For the text-containing cell, return its midpoint in [x, y] coordinate format. 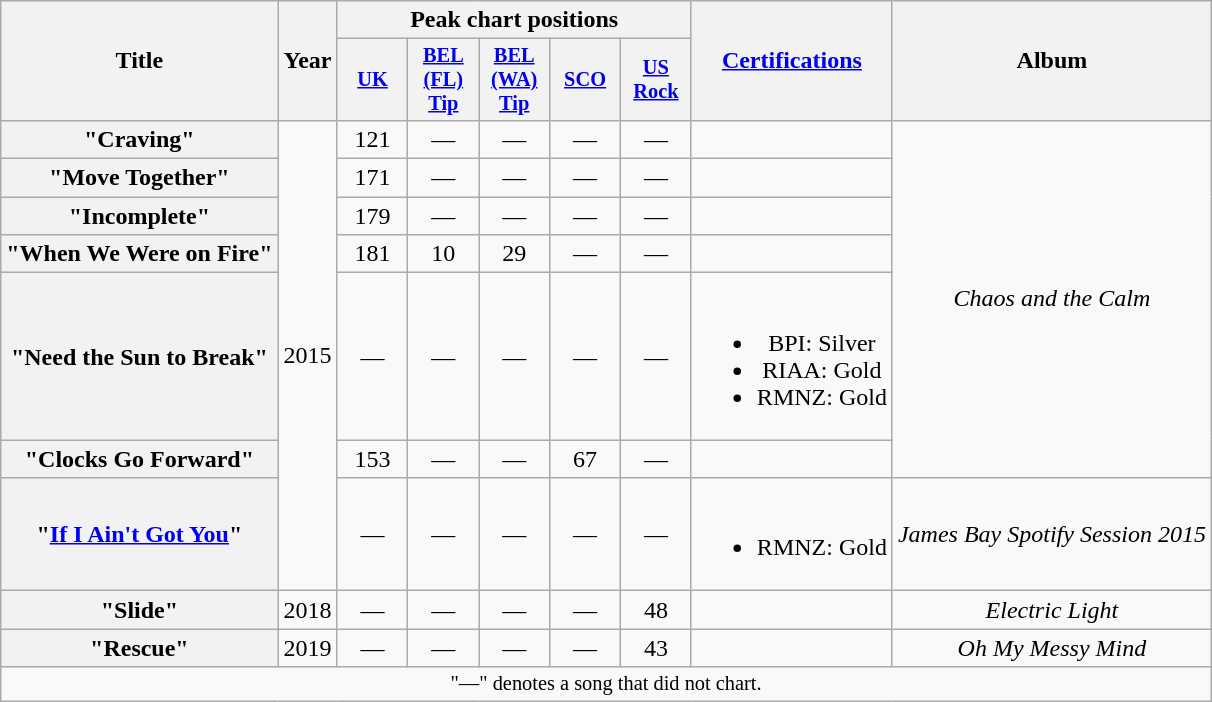
Title [140, 61]
"Move Together" [140, 178]
BEL(WA)Tip [514, 80]
UK [372, 80]
Peak chart positions [514, 20]
2018 [308, 610]
67 [586, 459]
"Craving" [140, 139]
"Slide" [140, 610]
10 [444, 254]
Certifications [792, 61]
James Bay Spotify Session 2015 [1052, 534]
Electric Light [1052, 610]
43 [656, 648]
BPI: SilverRIAA: GoldRMNZ: Gold [792, 356]
"If I Ain't Got You" [140, 534]
Year [308, 61]
SCO [586, 80]
"Need the Sun to Break" [140, 356]
2019 [308, 648]
2015 [308, 355]
153 [372, 459]
RMNZ: Gold [792, 534]
181 [372, 254]
29 [514, 254]
121 [372, 139]
Chaos and the Calm [1052, 298]
BEL(FL)Tip [444, 80]
USRock [656, 80]
179 [372, 216]
"—" denotes a song that did not chart. [606, 684]
171 [372, 178]
"Clocks Go Forward" [140, 459]
48 [656, 610]
Oh My Messy Mind [1052, 648]
"When We Were on Fire" [140, 254]
Album [1052, 61]
"Rescue" [140, 648]
"Incomplete" [140, 216]
